Pinpoint the cell where the given text exists, returning its [X, Y] midpoint coordinate. 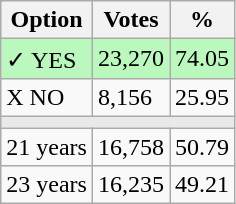
Option [47, 20]
16,758 [130, 147]
Votes [130, 20]
% [202, 20]
21 years [47, 147]
✓ YES [47, 59]
74.05 [202, 59]
8,156 [130, 97]
25.95 [202, 97]
23 years [47, 185]
16,235 [130, 185]
23,270 [130, 59]
49.21 [202, 185]
X NO [47, 97]
50.79 [202, 147]
